Return [x, y] of the center of cell containing provided text 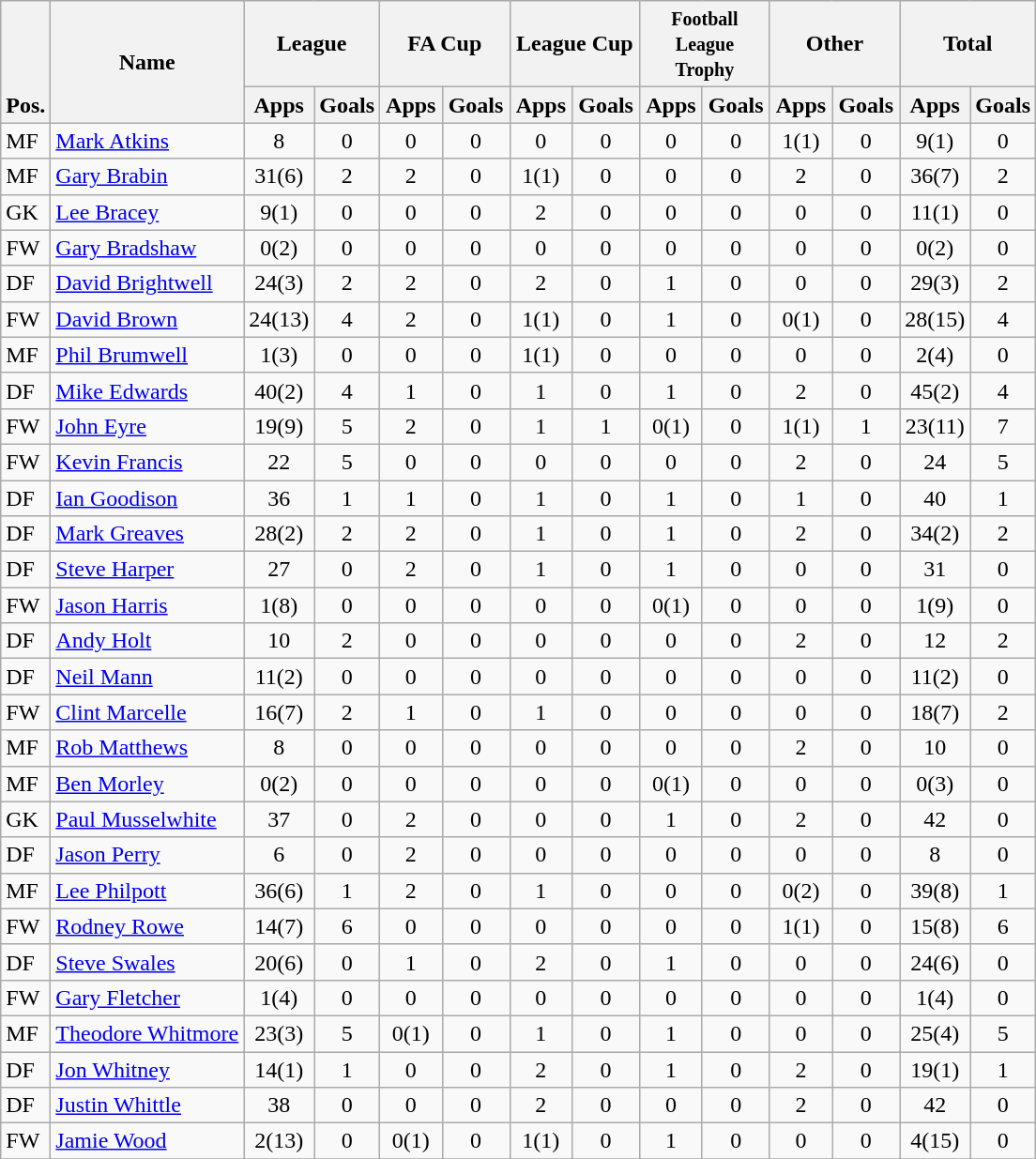
2(13) [280, 1141]
Jamie Wood [147, 1141]
League [312, 44]
20(6) [280, 962]
31(6) [280, 176]
4(15) [935, 1141]
19(9) [280, 426]
Lee Bracey [147, 212]
31 [935, 570]
37 [280, 819]
27 [280, 570]
1(9) [935, 605]
Clint Marcelle [147, 712]
Steve Swales [147, 962]
Mike Edwards [147, 390]
14(1) [280, 1069]
Jon Whitney [147, 1069]
David Brightwell [147, 283]
Andy Holt [147, 641]
Rodney Rowe [147, 926]
Gary Bradshaw [147, 248]
24 [935, 462]
24(3) [280, 283]
18(7) [935, 712]
Ian Goodison [147, 498]
John Eyre [147, 426]
38 [280, 1106]
22 [280, 462]
34(2) [935, 534]
36(6) [280, 891]
23(11) [935, 426]
24(13) [280, 319]
David Brown [147, 319]
Mark Atkins [147, 141]
2(4) [935, 355]
Rob Matthews [147, 748]
Phil Brumwell [147, 355]
Neil Mann [147, 677]
Kevin Francis [147, 462]
FA Cup [445, 44]
Theodore Whitmore [147, 1033]
Name [147, 62]
Football League Trophy [706, 44]
Justin Whittle [147, 1106]
Other [835, 44]
36(7) [935, 176]
12 [935, 641]
40(2) [280, 390]
29(3) [935, 283]
Ben Morley [147, 784]
League Cup [574, 44]
Mark Greaves [147, 534]
Pos. [26, 62]
Total [968, 44]
1(3) [280, 355]
14(7) [280, 926]
7 [1003, 426]
25(4) [935, 1033]
Gary Brabin [147, 176]
36 [280, 498]
16(7) [280, 712]
Gary Fletcher [147, 998]
28(2) [280, 534]
11(1) [935, 212]
28(15) [935, 319]
40 [935, 498]
Steve Harper [147, 570]
45(2) [935, 390]
Jason Harris [147, 605]
Jason Perry [147, 855]
23(3) [280, 1033]
19(1) [935, 1069]
0(3) [935, 784]
1(8) [280, 605]
Lee Philpott [147, 891]
Paul Musselwhite [147, 819]
24(6) [935, 962]
39(8) [935, 891]
15(8) [935, 926]
